Return [x, y] of the center of cell containing provided text 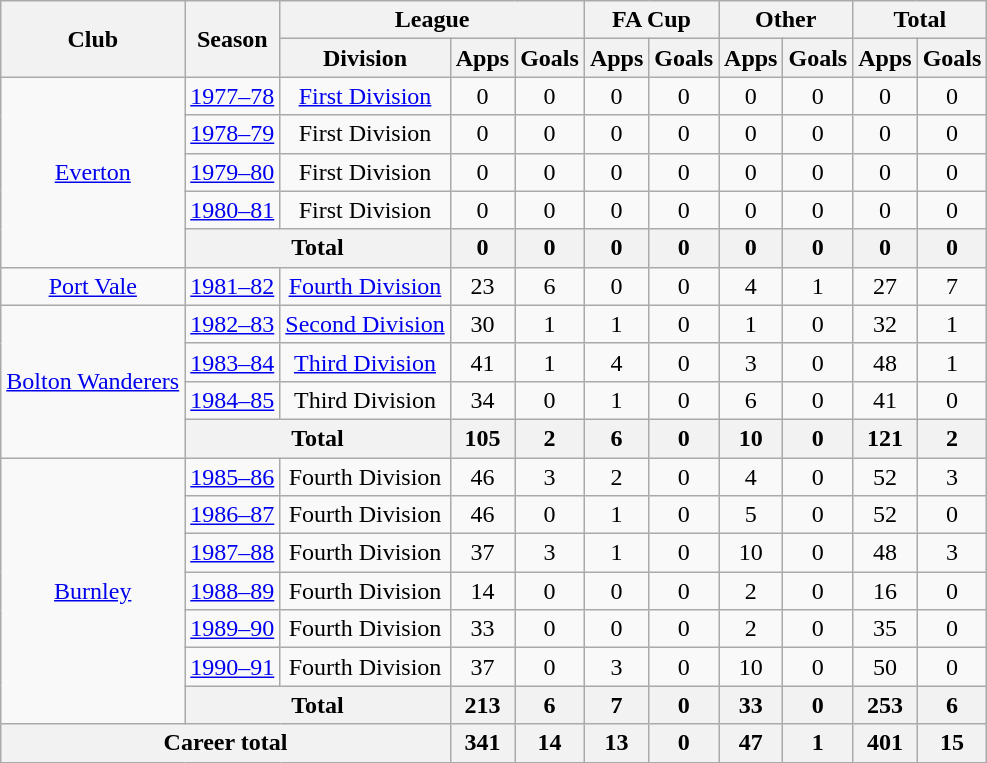
16 [885, 591]
27 [885, 286]
FA Cup [651, 20]
Other [786, 20]
341 [482, 743]
15 [952, 743]
Everton [93, 172]
5 [751, 515]
13 [616, 743]
1980–81 [232, 210]
1987–88 [232, 553]
1982–83 [232, 324]
Burnley [93, 591]
105 [482, 438]
32 [885, 324]
50 [885, 667]
1985–86 [232, 477]
Second Division [365, 324]
34 [482, 400]
1989–90 [232, 629]
121 [885, 438]
1990–91 [232, 667]
Season [232, 39]
47 [751, 743]
253 [885, 705]
League [432, 20]
1986–87 [232, 515]
1978–79 [232, 134]
1983–84 [232, 362]
1979–80 [232, 172]
23 [482, 286]
1984–85 [232, 400]
1977–78 [232, 96]
1981–82 [232, 286]
1988–89 [232, 591]
Bolton Wanderers [93, 381]
35 [885, 629]
30 [482, 324]
Club [93, 39]
Port Vale [93, 286]
Division [365, 58]
213 [482, 705]
Career total [226, 743]
401 [885, 743]
